Pinpoint the cell where the given text exists, returning its [X, Y] midpoint coordinate. 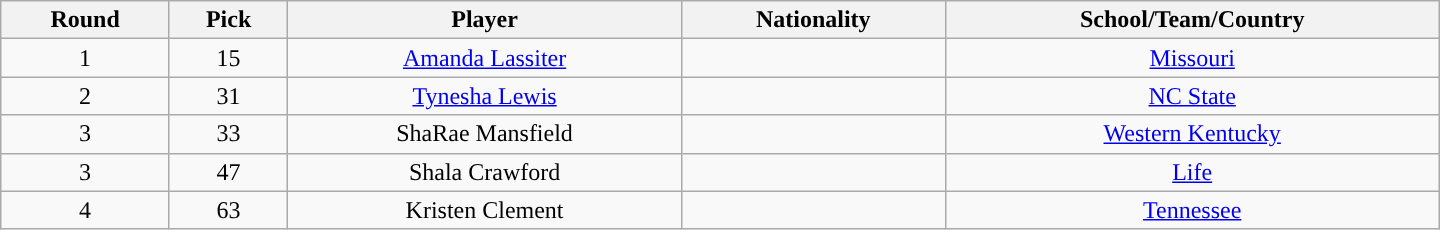
Tennessee [1192, 210]
NC State [1192, 96]
Tynesha Lewis [485, 96]
33 [228, 134]
1 [86, 58]
Round [86, 20]
15 [228, 58]
Western Kentucky [1192, 134]
Nationality [813, 20]
Pick [228, 20]
Amanda Lassiter [485, 58]
Player [485, 20]
47 [228, 172]
2 [86, 96]
Kristen Clement [485, 210]
Shala Crawford [485, 172]
Missouri [1192, 58]
4 [86, 210]
ShaRae Mansfield [485, 134]
31 [228, 96]
School/Team/Country [1192, 20]
Life [1192, 172]
63 [228, 210]
